Pinpoint the cell where the given text exists, returning its [X, Y] midpoint coordinate. 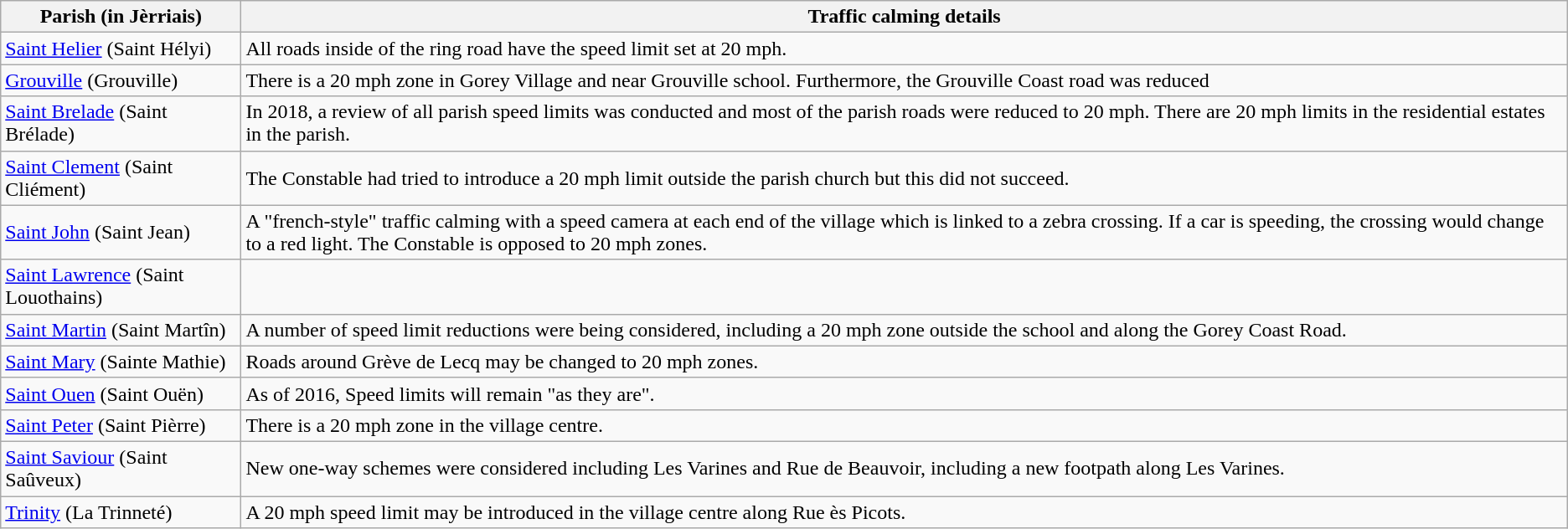
All roads inside of the ring road have the speed limit set at 20 mph. [905, 49]
Saint Mary (Sainte Mathie) [121, 362]
A 20 mph speed limit may be introduced in the village centre along Rue ès Picots. [905, 511]
Saint Clement (Saint Cliément) [121, 177]
The Constable had tried to introduce a 20 mph limit outside the parish church but this did not succeed. [905, 177]
Saint Brelade (Saint Brélade) [121, 124]
Trinity (La Trinneté) [121, 511]
New one-way schemes were considered including Les Varines and Rue de Beauvoir, including a new footpath along Les Varines. [905, 469]
There is a 20 mph zone in the village centre. [905, 425]
As of 2016, Speed limits will remain "as they are". [905, 393]
Saint John (Saint Jean) [121, 233]
Roads around Grève de Lecq may be changed to 20 mph zones. [905, 362]
Saint Lawrence (Saint Louothains) [121, 286]
Saint Saviour (Saint Saûveux) [121, 469]
A number of speed limit reductions were being considered, including a 20 mph zone outside the school and along the Gorey Coast Road. [905, 330]
Saint Ouen (Saint Ouën) [121, 393]
There is a 20 mph zone in Gorey Village and near Grouville school. Furthermore, the Grouville Coast road was reduced [905, 80]
Parish (in Jèrriais) [121, 17]
Saint Peter (Saint Pièrre) [121, 425]
Grouville (Grouville) [121, 80]
Saint Martin (Saint Martîn) [121, 330]
Saint Helier (Saint Hélyi) [121, 49]
Traffic calming details [905, 17]
